Find where the given text appears and provide that cell's center as [x, y] coordinate. 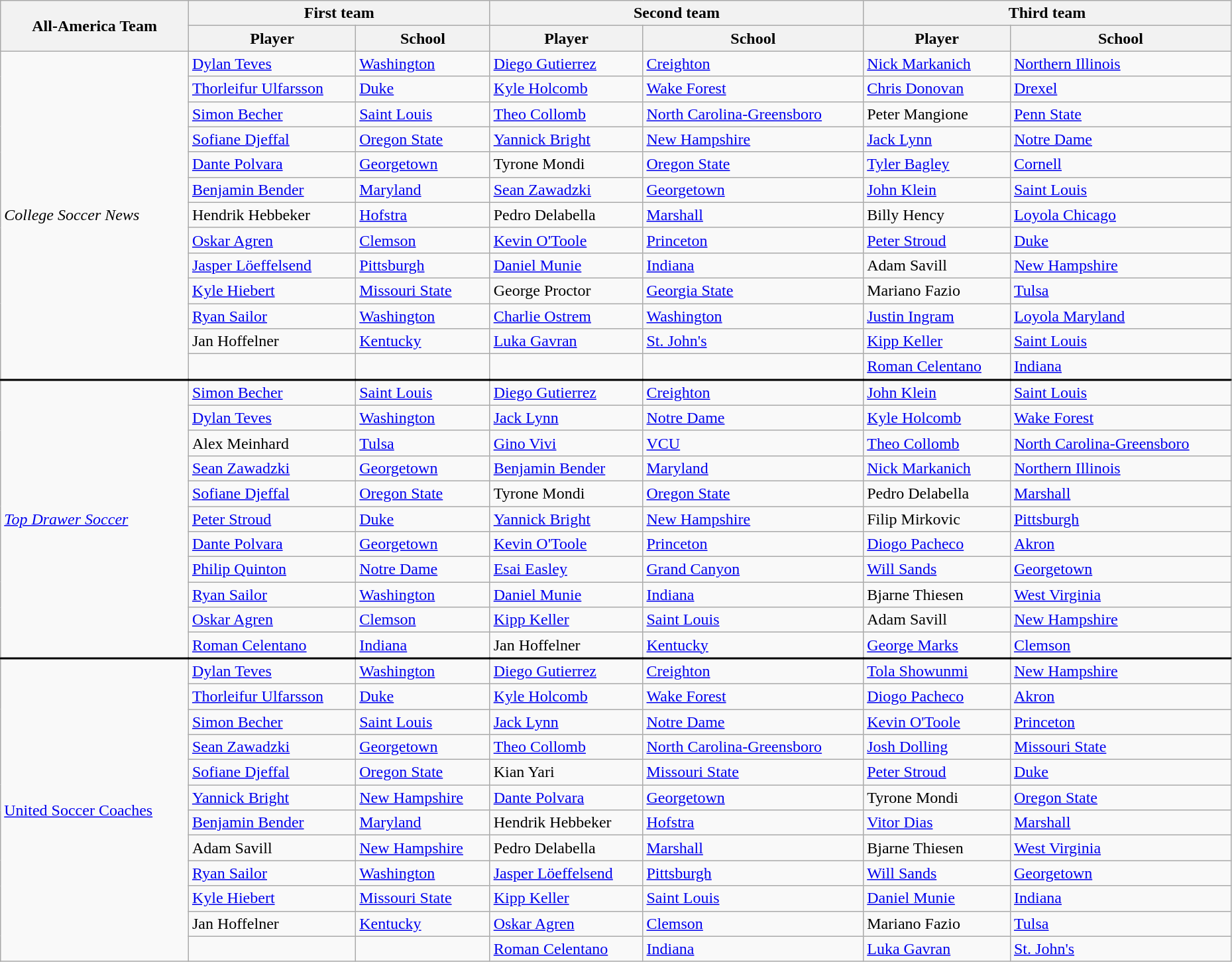
All-America Team [95, 26]
George Proctor [566, 290]
Peter Mangione [937, 114]
Gino Vivi [566, 443]
Filip Mirkovic [937, 519]
Georgia State [753, 290]
First team [339, 13]
Drexel [1120, 89]
Vitor Dias [937, 823]
United Soccer Coaches [95, 810]
Tola Showunmi [937, 671]
Billy Hency [937, 215]
Esai Easley [566, 570]
Loyola Chicago [1120, 215]
Josh Dolling [937, 747]
Penn State [1120, 114]
Grand Canyon [753, 570]
Top Drawer Soccer [95, 518]
George Marks [937, 646]
Cornell [1120, 164]
VCU [753, 443]
Kian Yari [566, 772]
Loyola Maryland [1120, 316]
College Soccer News [95, 215]
Third team [1047, 13]
Second team [677, 13]
Justin Ingram [937, 316]
Charlie Ostrem [566, 316]
Chris Donovan [937, 89]
Philip Quinton [272, 570]
Alex Meinhard [272, 443]
Tyler Bagley [937, 164]
